Search for the cell housing the specified text and yield its (x, y) center coordinate. 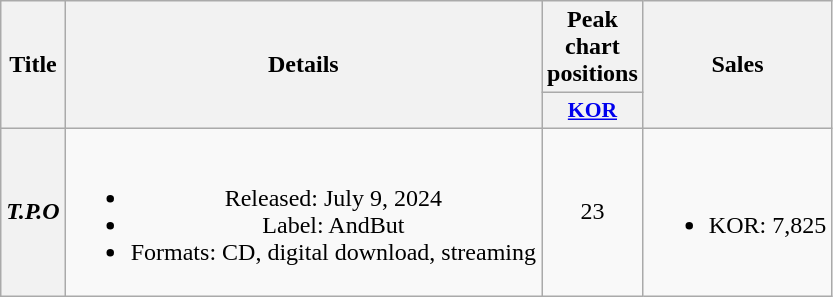
Details (303, 65)
Sales (737, 65)
KOR: 7,825 (737, 212)
Released: July 9, 2024Label: AndButFormats: CD, digital download, streaming (303, 212)
Peak chart positions (593, 47)
KOR (593, 111)
Title (33, 65)
T.P.O (33, 212)
23 (593, 212)
